Provide the [X, Y] coordinate of the cell's center where the given text is located.  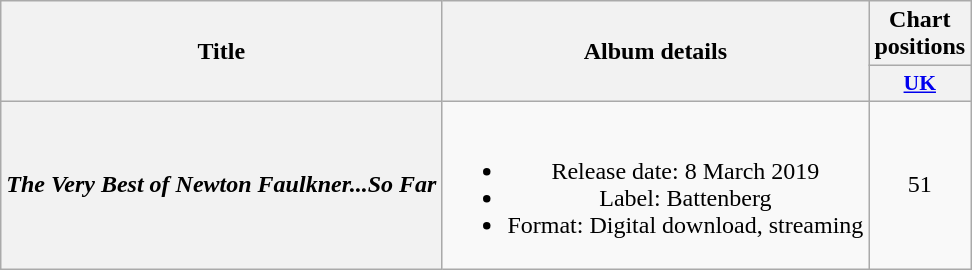
Album details [656, 52]
Title [222, 52]
Release date: 8 March 2019Label: BattenbergFormat: Digital download, streaming [656, 184]
Chart positions [920, 34]
UK [920, 84]
51 [920, 184]
The Very Best of Newton Faulkner...So Far [222, 184]
